Extract the [X, Y] coordinate from the center of the cell holding the provided text.  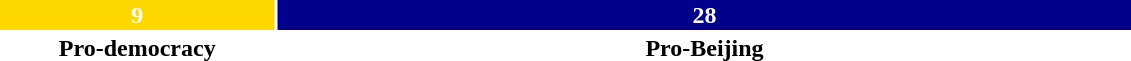
9 [137, 15]
28 [704, 15]
